Return the (x, y) coordinate for the center point of the cell that contains the specified text.  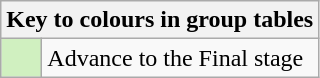
Advance to the Final stage (180, 58)
Key to colours in group tables (160, 20)
